For the text-containing cell, return its midpoint in (x, y) coordinate format. 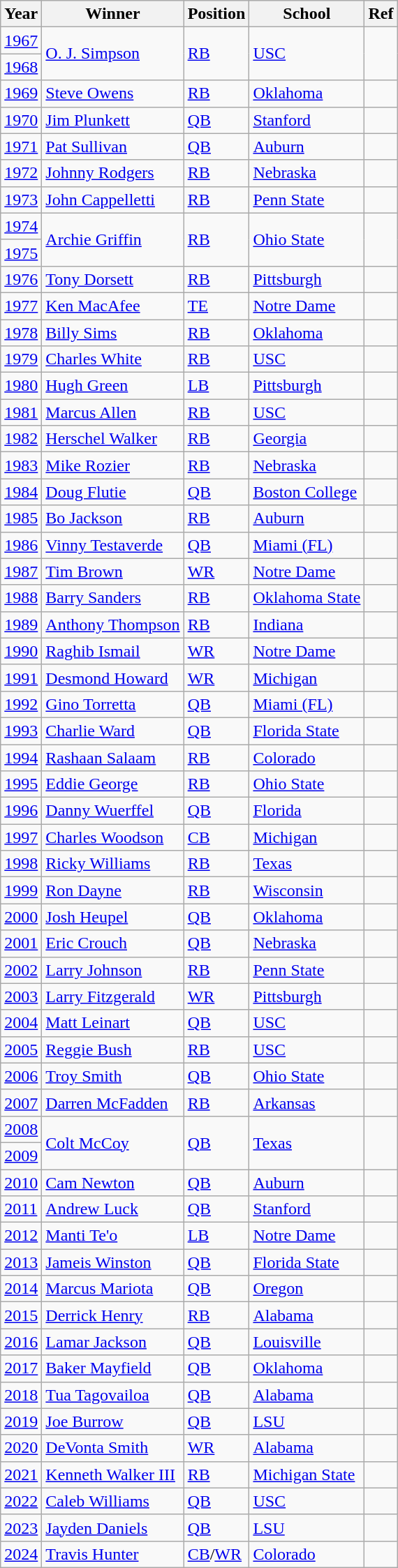
Reggie Bush (113, 1050)
2007 (21, 1103)
Year (21, 14)
O. J. Simpson (113, 54)
Barry Sanders (113, 598)
Cam Newton (113, 1183)
1974 (21, 226)
2006 (21, 1076)
Arkansas (307, 1103)
1982 (21, 439)
Vinny Testaverde (113, 545)
2019 (21, 1421)
CB/WR (216, 1554)
Andrew Luck (113, 1209)
1976 (21, 279)
1990 (21, 651)
Eddie George (113, 784)
Herschel Walker (113, 439)
Tua Tagovailoa (113, 1395)
Marcus Mariota (113, 1289)
Oregon (307, 1289)
Oklahoma State (307, 598)
Wisconsin (307, 890)
Indiana (307, 625)
Johnny Rodgers (113, 173)
Jameis Winston (113, 1262)
TE (216, 306)
Tim Brown (113, 572)
1971 (21, 147)
2005 (21, 1050)
2003 (21, 996)
1972 (21, 173)
Georgia (307, 439)
Lamar Jackson (113, 1342)
DeVonta Smith (113, 1448)
Rashaan Salaam (113, 757)
Pat Sullivan (113, 147)
2015 (21, 1315)
2016 (21, 1342)
Mike Rozier (113, 465)
1969 (21, 94)
2008 (21, 1129)
1997 (21, 837)
2002 (21, 970)
Tony Dorsett (113, 279)
Anthony Thompson (113, 625)
Hugh Green (113, 386)
Matt Leinart (113, 1023)
1989 (21, 625)
1998 (21, 864)
Florida (307, 811)
John Cappelletti (113, 200)
2020 (21, 1448)
Danny Wuerffel (113, 811)
1991 (21, 678)
Joe Burrow (113, 1421)
Ron Dayne (113, 890)
2013 (21, 1262)
Darren McFadden (113, 1103)
Caleb Williams (113, 1501)
School (307, 14)
1987 (21, 572)
1970 (21, 120)
Ricky Williams (113, 864)
Charlie Ward (113, 731)
Baker Mayfield (113, 1368)
Desmond Howard (113, 678)
1980 (21, 386)
Raghib Ismail (113, 651)
1993 (21, 731)
Winner (113, 14)
2017 (21, 1368)
Marcus Allen (113, 412)
Charles White (113, 359)
Doug Flutie (113, 492)
Larry Johnson (113, 970)
Colt McCoy (113, 1142)
2004 (21, 1023)
1988 (21, 598)
Jim Plunkett (113, 120)
1975 (21, 253)
2009 (21, 1156)
Manti Te'o (113, 1236)
1979 (21, 359)
Travis Hunter (113, 1554)
1968 (21, 67)
1984 (21, 492)
Jayden Daniels (113, 1528)
Archie Griffin (113, 239)
Boston College (307, 492)
Ken MacAfee (113, 306)
Larry Fitzgerald (113, 996)
1978 (21, 333)
1973 (21, 200)
2001 (21, 943)
2018 (21, 1395)
2000 (21, 917)
Bo Jackson (113, 518)
1977 (21, 306)
Ref (381, 14)
1996 (21, 811)
2010 (21, 1183)
1999 (21, 890)
Eric Crouch (113, 943)
2022 (21, 1501)
2014 (21, 1289)
1985 (21, 518)
2024 (21, 1554)
Michigan State (307, 1474)
2012 (21, 1236)
Gino Torretta (113, 704)
CB (216, 837)
Troy Smith (113, 1076)
1981 (21, 412)
1995 (21, 784)
2023 (21, 1528)
Charles Woodson (113, 837)
1986 (21, 545)
2011 (21, 1209)
Derrick Henry (113, 1315)
1967 (21, 40)
1983 (21, 465)
Louisville (307, 1342)
Steve Owens (113, 94)
Billy Sims (113, 333)
Position (216, 14)
1994 (21, 757)
2021 (21, 1474)
1992 (21, 704)
Kenneth Walker III (113, 1474)
Josh Heupel (113, 917)
